Search for the cell housing the specified text and yield its [X, Y] center coordinate. 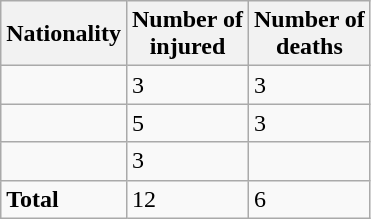
Number ofdeaths [309, 34]
Nationality [64, 34]
12 [187, 199]
6 [309, 199]
Total [64, 199]
Number ofinjured [187, 34]
5 [187, 123]
